Detect which cell encompasses the target text, then output its [X, Y] center coordinate. 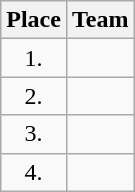
Place [34, 20]
Team [100, 20]
2. [34, 96]
3. [34, 134]
4. [34, 172]
1. [34, 58]
